Return (X, Y) of the center of cell containing provided text 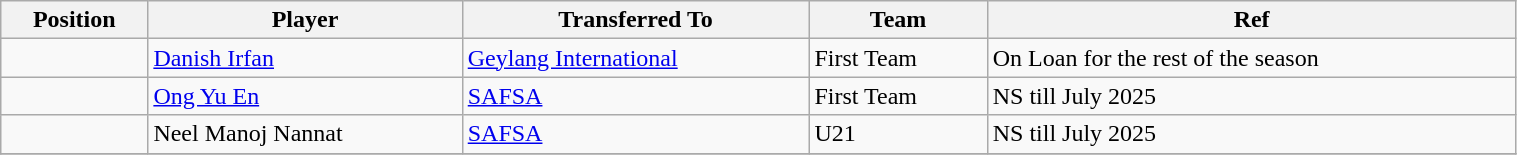
Neel Manoj Nannat (305, 134)
Ong Yu En (305, 96)
Danish Irfan (305, 58)
Position (74, 20)
U21 (898, 134)
Ref (1252, 20)
Transferred To (636, 20)
Geylang International (636, 58)
On Loan for the rest of the season (1252, 58)
Team (898, 20)
Player (305, 20)
